From the cell containing the given text, extract its center point as [X, Y] coordinate. 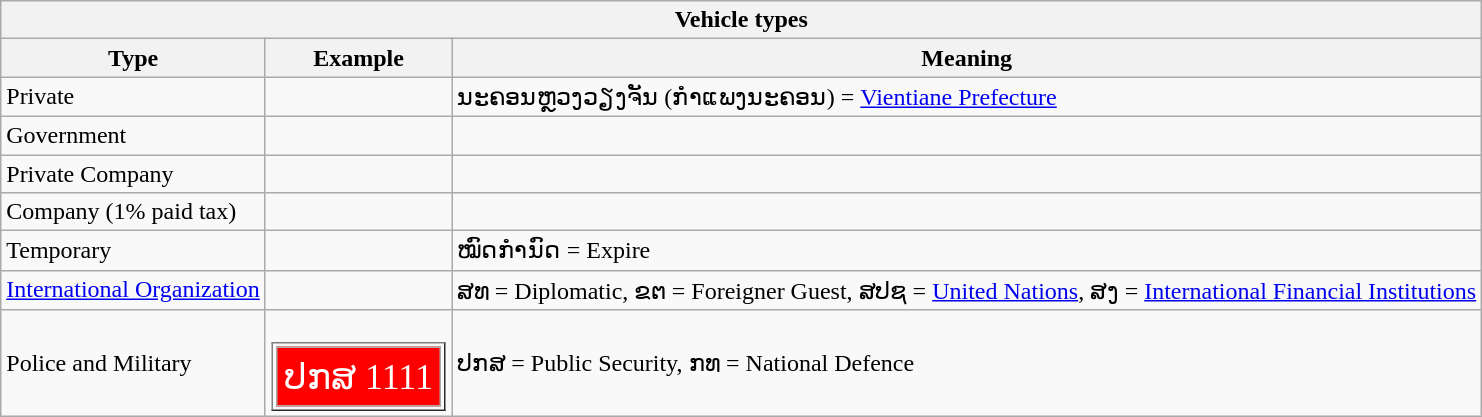
Meaning [967, 58]
ນະຄອນຫຼວງວຽງຈັນ (ກຳແພງນະຄອນ) = Vientiane Prefecture [967, 97]
Police and Military [134, 363]
Private [134, 97]
International Organization [134, 290]
Type [134, 58]
Vehicle types [742, 20]
ສທ = Diplomatic, ຂຕ = Foreigner Guest, ສປຊ = United Nations, ສງ = International Financial Institutions [967, 290]
Company (1% paid tax) [134, 212]
ໝົດກຳນົດ = Expire [967, 251]
ປກສ = Public Security, ກທ = National Defence [967, 363]
Temporary [134, 251]
Government [134, 135]
Private Company [134, 173]
Example [358, 58]
